Return [X, Y] of the center of cell containing provided text 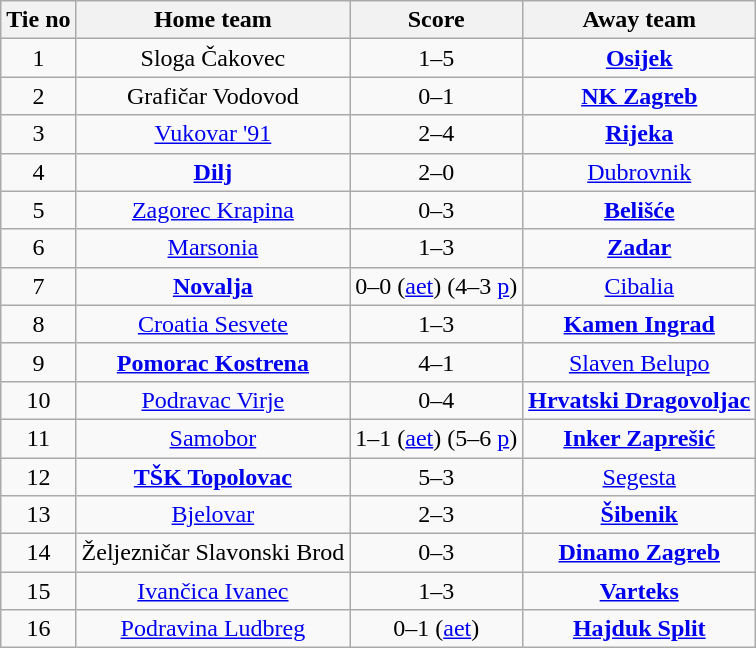
Belišće [640, 210]
NK Zagreb [640, 96]
Away team [640, 20]
2–0 [436, 172]
8 [38, 324]
4 [38, 172]
Bjelovar [213, 515]
Osijek [640, 58]
11 [38, 438]
Sloga Čakovec [213, 58]
Varteks [640, 591]
2–4 [436, 134]
Šibenik [640, 515]
5 [38, 210]
Croatia Sesvete [213, 324]
Podravac Virje [213, 400]
Željezničar Slavonski Brod [213, 553]
Podravina Ludbreg [213, 629]
Zadar [640, 248]
1–5 [436, 58]
Marsonia [213, 248]
Novalja [213, 286]
14 [38, 553]
13 [38, 515]
Rijeka [640, 134]
Tie no [38, 20]
Segesta [640, 477]
0–1 [436, 96]
9 [38, 362]
16 [38, 629]
Vukovar '91 [213, 134]
Dubrovnik [640, 172]
Dinamo Zagreb [640, 553]
7 [38, 286]
12 [38, 477]
4–1 [436, 362]
Hrvatski Dragovoljac [640, 400]
5–3 [436, 477]
2–3 [436, 515]
Zagorec Krapina [213, 210]
Dilj [213, 172]
Kamen Ingrad [640, 324]
0–1 (aet) [436, 629]
0–4 [436, 400]
Samobor [213, 438]
15 [38, 591]
Cibalia [640, 286]
10 [38, 400]
1–1 (aet) (5–6 p) [436, 438]
Home team [213, 20]
Hajduk Split [640, 629]
3 [38, 134]
Ivančica Ivanec [213, 591]
2 [38, 96]
TŠK Topolovac [213, 477]
Inker Zaprešić [640, 438]
Pomorac Kostrena [213, 362]
1 [38, 58]
Score [436, 20]
0–0 (aet) (4–3 p) [436, 286]
6 [38, 248]
Grafičar Vodovod [213, 96]
Slaven Belupo [640, 362]
